Detect which cell encompasses the target text, then output its (X, Y) center coordinate. 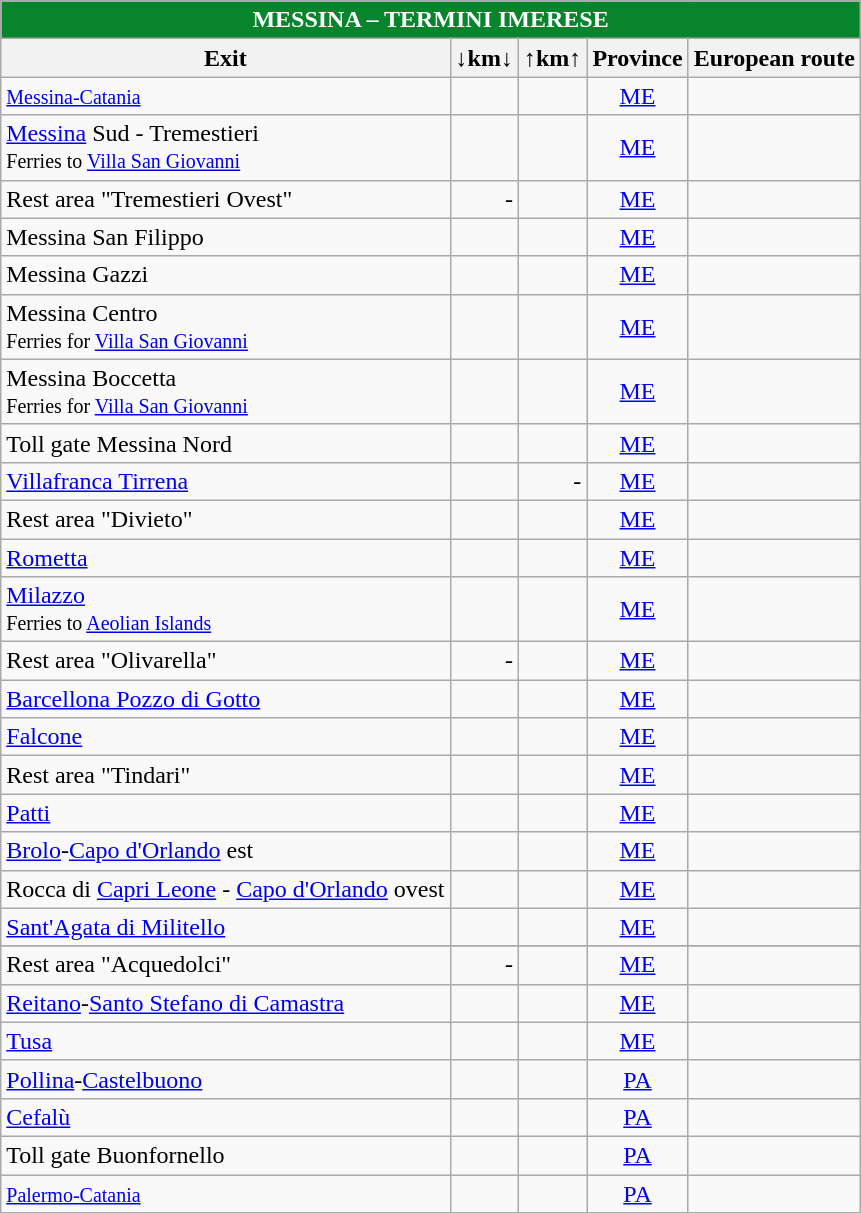
Toll gate Buonfornello (226, 1155)
Rest area "Olivarella" (226, 661)
Exit (226, 58)
MESSINA – TERMINI IMERESE (431, 20)
Tusa (226, 1041)
Rest area "Divieto" (226, 519)
Pollina-Castelbuono (226, 1079)
Rest area "Tremestieri Ovest" (226, 199)
Cefalù (226, 1117)
Brolo-Capo d'Orlando est (226, 851)
Province (638, 58)
↓km↓ (484, 58)
Sant'Agata di Militello (226, 927)
Messina Boccetta Ferries for Villa San Giovanni (226, 392)
Villafranca Tirrena (226, 481)
Messina Sud - Tremestieri Ferries to Villa San Giovanni (226, 148)
Rocca di Capri Leone - Capo d'Orlando ovest (226, 889)
Messina San Filippo (226, 237)
Palermo-Catania (226, 1193)
Rest area "Acquedolci" (226, 965)
Reitano-Santo Stefano di Camastra (226, 1003)
Falcone (226, 737)
↑km↑ (552, 58)
Messina Gazzi (226, 275)
Barcellona Pozzo di Gotto (226, 699)
Messina-Catania (226, 96)
Patti (226, 813)
Rometta (226, 557)
MilazzoFerries to Aeolian Islands (226, 610)
Messina Centro Ferries for Villa San Giovanni (226, 326)
Toll gate Messina Nord (226, 443)
Rest area "Tindari" (226, 775)
European route (774, 58)
